Search for the cell housing the specified text and yield its (X, Y) center coordinate. 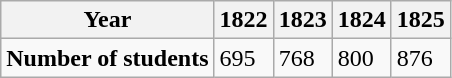
768 (302, 58)
695 (244, 58)
876 (420, 58)
800 (362, 58)
Number of students (108, 58)
1822 (244, 20)
1824 (362, 20)
1825 (420, 20)
1823 (302, 20)
Year (108, 20)
